Find where the given text appears and provide that cell's center as [x, y] coordinate. 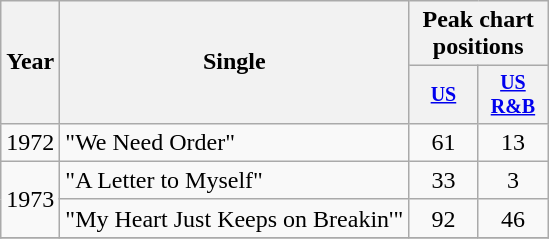
Single [234, 62]
US [444, 94]
"My Heart Just Keeps on Breakin'" [234, 218]
46 [512, 218]
Year [30, 62]
USR&B [512, 94]
1972 [30, 142]
"A Letter to Myself" [234, 180]
13 [512, 142]
Peak chart positions [478, 34]
1973 [30, 199]
61 [444, 142]
33 [444, 180]
92 [444, 218]
3 [512, 180]
"We Need Order" [234, 142]
